Detect which cell encompasses the target text, then output its [x, y] center coordinate. 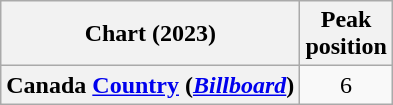
6 [346, 85]
Peakposition [346, 34]
Chart (2023) [150, 34]
Canada Country (Billboard) [150, 85]
